Extract the [x, y] coordinate from the center of the cell holding the provided text.  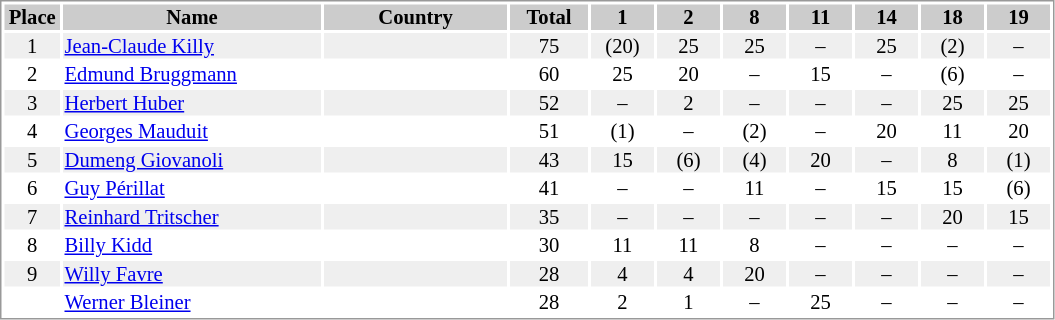
Dumeng Giovanoli [192, 160]
Werner Bleiner [192, 303]
7 [32, 217]
19 [1018, 17]
Billy Kidd [192, 245]
9 [32, 274]
30 [549, 245]
Place [32, 17]
75 [549, 46]
Herbert Huber [192, 103]
43 [549, 160]
52 [549, 103]
14 [886, 17]
5 [32, 160]
Total [549, 17]
Reinhard Tritscher [192, 217]
(4) [754, 160]
60 [549, 75]
51 [549, 131]
3 [32, 103]
18 [952, 17]
6 [32, 189]
Willy Favre [192, 274]
Georges Mauduit [192, 131]
Name [192, 17]
Jean-Claude Killy [192, 46]
Country [416, 17]
Edmund Bruggmann [192, 75]
Guy Périllat [192, 189]
(20) [622, 46]
41 [549, 189]
35 [549, 217]
